Capture the cell that displays the provided text and extract its (X, Y) central coordinate. 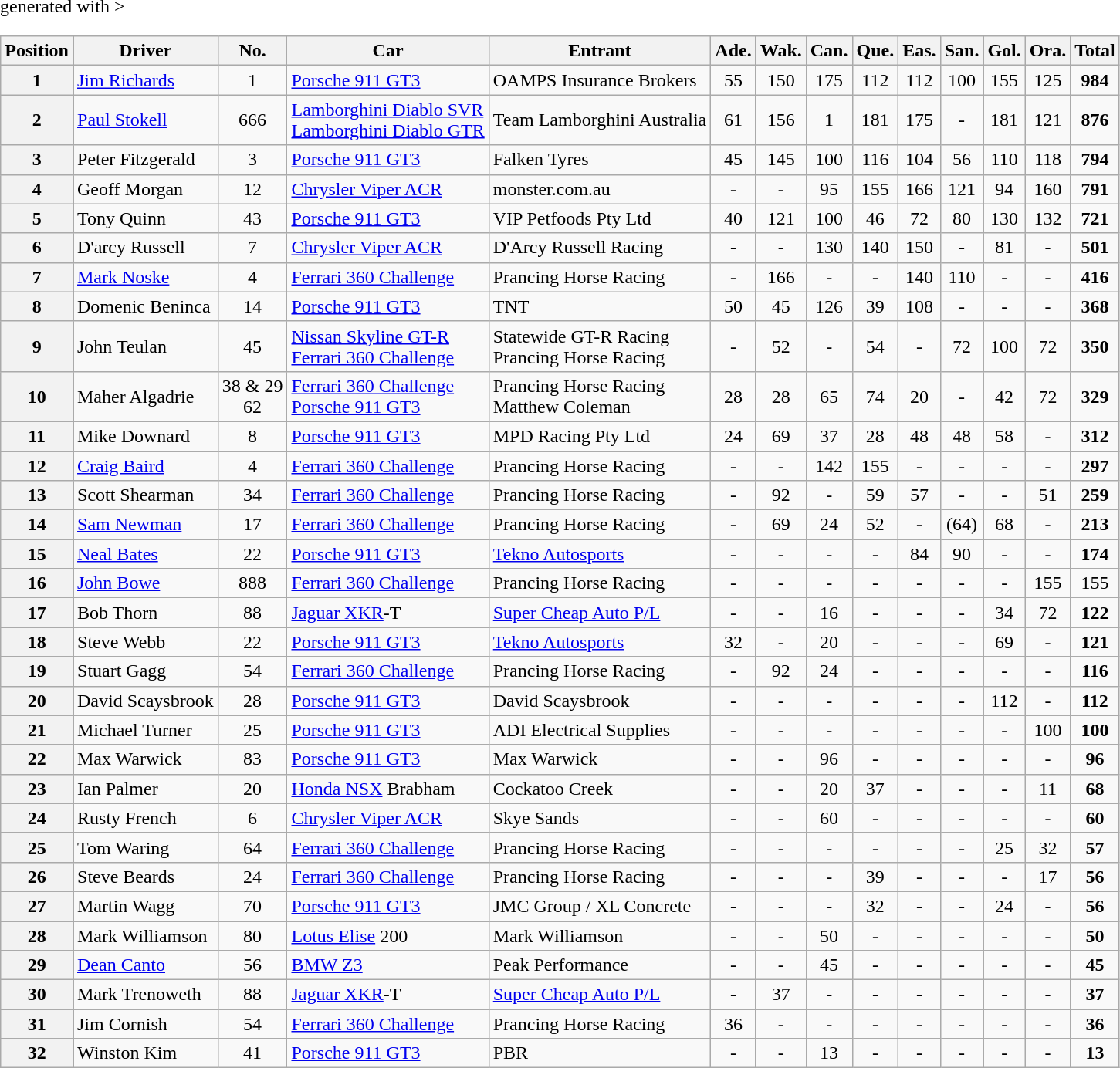
Mark Trenoweth (145, 995)
Peter Fitzgerald (145, 160)
23 (37, 789)
Mike Downard (145, 436)
Ade. (733, 51)
Statewide GT-R Racing Prancing Horse Racing (600, 346)
19 (37, 671)
259 (1095, 495)
D'arcy Russell (145, 248)
160 (1047, 189)
Tony Quinn (145, 218)
51 (1047, 495)
15 (37, 554)
213 (1095, 525)
Ora. (1047, 51)
Steve Webb (145, 642)
monster.com.au (600, 189)
(64) (962, 525)
John Teulan (145, 346)
Lotus Elise 200 (387, 936)
27 (37, 906)
83 (252, 759)
TNT (600, 306)
329 (1095, 397)
Martin Wagg (145, 906)
Peak Performance (600, 965)
368 (1095, 306)
174 (1095, 554)
90 (962, 554)
40 (733, 218)
125 (1047, 80)
Que. (875, 51)
70 (252, 906)
Neal Bates (145, 554)
81 (1004, 248)
350 (1095, 346)
74 (875, 397)
94 (1004, 189)
San. (962, 51)
JMC Group / XL Concrete (600, 906)
666 (252, 120)
John Bowe (145, 583)
29 (37, 965)
Cockatoo Creek (600, 789)
64 (252, 847)
10 (37, 397)
BMW Z3 (387, 965)
38 & 29 62 (252, 397)
18 (37, 642)
Craig Baird (145, 465)
Sam Newman (145, 525)
84 (919, 554)
MPD Racing Pty Ltd (600, 436)
Jim Richards (145, 80)
108 (919, 306)
Wak. (781, 51)
Mark Noske (145, 277)
55 (733, 80)
Car (387, 51)
Scott Shearman (145, 495)
ADI Electrical Supplies (600, 730)
Rusty French (145, 818)
132 (1047, 218)
26 (37, 877)
Falken Tyres (600, 160)
416 (1095, 277)
59 (875, 495)
Winston Kim (145, 1053)
No. (252, 51)
888 (252, 583)
Bob Thorn (145, 613)
43 (252, 218)
D'Arcy Russell Racing (600, 248)
OAMPS Insurance Brokers (600, 80)
Gol. (1004, 51)
Ian Palmer (145, 789)
Honda NSX Brabham (387, 789)
42 (1004, 397)
Geoff Morgan (145, 189)
122 (1095, 613)
Domenic Beninca (145, 306)
Skye Sands (600, 818)
9 (37, 346)
Dean Canto (145, 965)
2 (37, 120)
145 (781, 160)
156 (781, 120)
58 (1004, 436)
Entrant (600, 51)
Stuart Gagg (145, 671)
Eas. (919, 51)
95 (829, 189)
142 (829, 465)
Nissan Skyline GT-R Ferrari 360 Challenge (387, 346)
Michael Turner (145, 730)
Maher Algadrie (145, 397)
41 (252, 1053)
Driver (145, 51)
794 (1095, 160)
Position (37, 51)
65 (829, 397)
Paul Stokell (145, 120)
PBR (600, 1053)
Can. (829, 51)
126 (829, 306)
30 (37, 995)
791 (1095, 189)
Ferrari 360 Challenge Porsche 911 GT3 (387, 397)
61 (733, 120)
297 (1095, 465)
876 (1095, 120)
104 (919, 160)
Prancing Horse Racing Matthew Coleman (600, 397)
46 (875, 218)
Team Lamborghini Australia (600, 120)
31 (37, 1024)
Steve Beards (145, 877)
312 (1095, 436)
501 (1095, 248)
Total (1095, 51)
5 (37, 218)
Tom Waring (145, 847)
984 (1095, 80)
21 (37, 730)
721 (1095, 218)
Jim Cornish (145, 1024)
VIP Petfoods Pty Ltd (600, 218)
118 (1047, 160)
Lamborghini Diablo SVR Lamborghini Diablo GTR (387, 120)
